Provide the (x, y) coordinate of the cell's center where the given text is located.  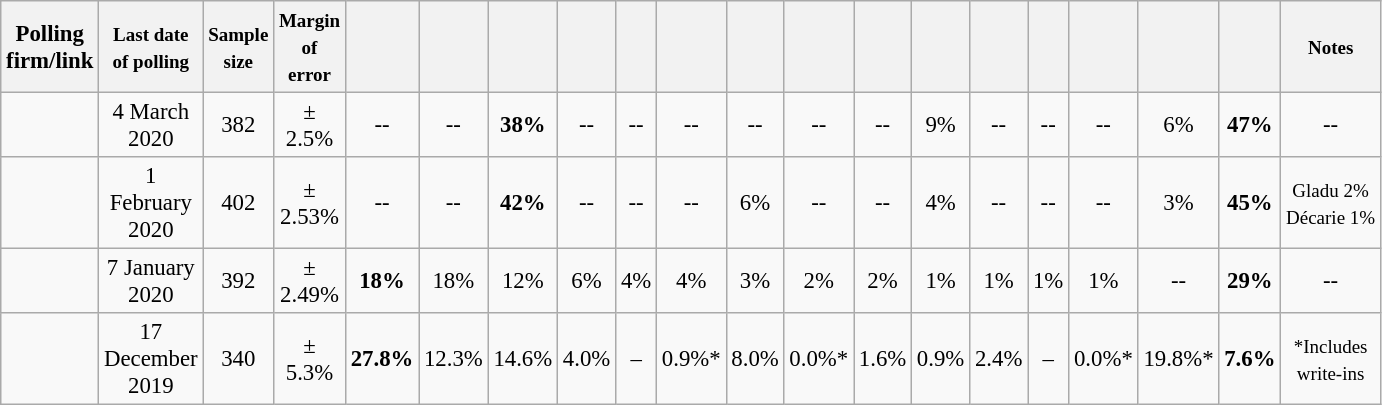
0.9%* (692, 359)
8.0% (755, 359)
± 2.49% (310, 282)
Sample size (238, 47)
17 December 2019 (151, 359)
47% (1250, 126)
Last date of polling (151, 47)
45% (1250, 203)
4.0% (587, 359)
1 February 2020 (151, 203)
392 (238, 282)
12% (522, 282)
27.8% (382, 359)
Notes (1331, 47)
Polling firm/link (50, 47)
7 January 2020 (151, 282)
7.6% (1250, 359)
Gladu 2%Décarie 1% (1331, 203)
38% (522, 126)
14.6% (522, 359)
0.9% (941, 359)
29% (1250, 282)
2.4% (999, 359)
9% (941, 126)
± 2.53% (310, 203)
± 5.3% (310, 359)
1.6% (883, 359)
382 (238, 126)
*Includeswrite-ins (1331, 359)
4 March 2020 (151, 126)
402 (238, 203)
± 2.5% (310, 126)
Margin of error (310, 47)
340 (238, 359)
12.3% (454, 359)
42% (522, 203)
19.8%* (1178, 359)
